Capture the cell that displays the provided text and extract its [x, y] central coordinate. 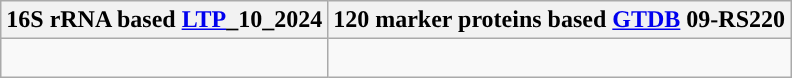
16S rRNA based LTP_10_2024 [164, 20]
120 marker proteins based GTDB 09-RS220 [560, 20]
